Find where the given text appears and provide that cell's center as [X, Y] coordinate. 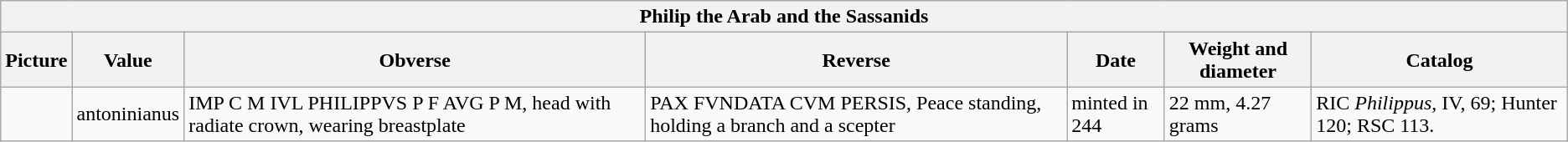
PAX FVNDATA CVM PERSIS, Peace standing, holding a branch and a scepter [856, 114]
Obverse [415, 60]
antoninianus [128, 114]
IMP C M IVL PHILIPPVS P F AVG P M, head with radiate crown, wearing breastplate [415, 114]
Catalog [1440, 60]
Picture [37, 60]
Weight and diameter [1238, 60]
RIC Philippus, IV, 69; Hunter 120; RSC 113. [1440, 114]
Reverse [856, 60]
Value [128, 60]
Philip the Arab and the Sassanids [784, 17]
22 mm, 4.27 grams [1238, 114]
minted in 244 [1116, 114]
Date [1116, 60]
